Search for the cell housing the specified text and yield its (X, Y) center coordinate. 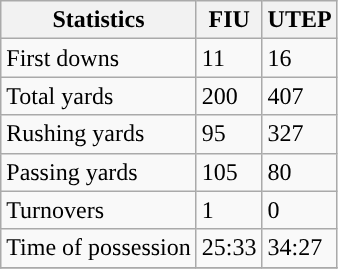
80 (300, 172)
Total yards (99, 96)
327 (300, 134)
0 (300, 210)
95 (229, 134)
34:27 (300, 248)
407 (300, 96)
16 (300, 58)
Time of possession (99, 248)
Rushing yards (99, 134)
1 (229, 210)
Statistics (99, 20)
Turnovers (99, 210)
FIU (229, 20)
25:33 (229, 248)
First downs (99, 58)
11 (229, 58)
UTEP (300, 20)
200 (229, 96)
105 (229, 172)
Passing yards (99, 172)
